Provide the (X, Y) coordinate of the cell's center where the given text is located.  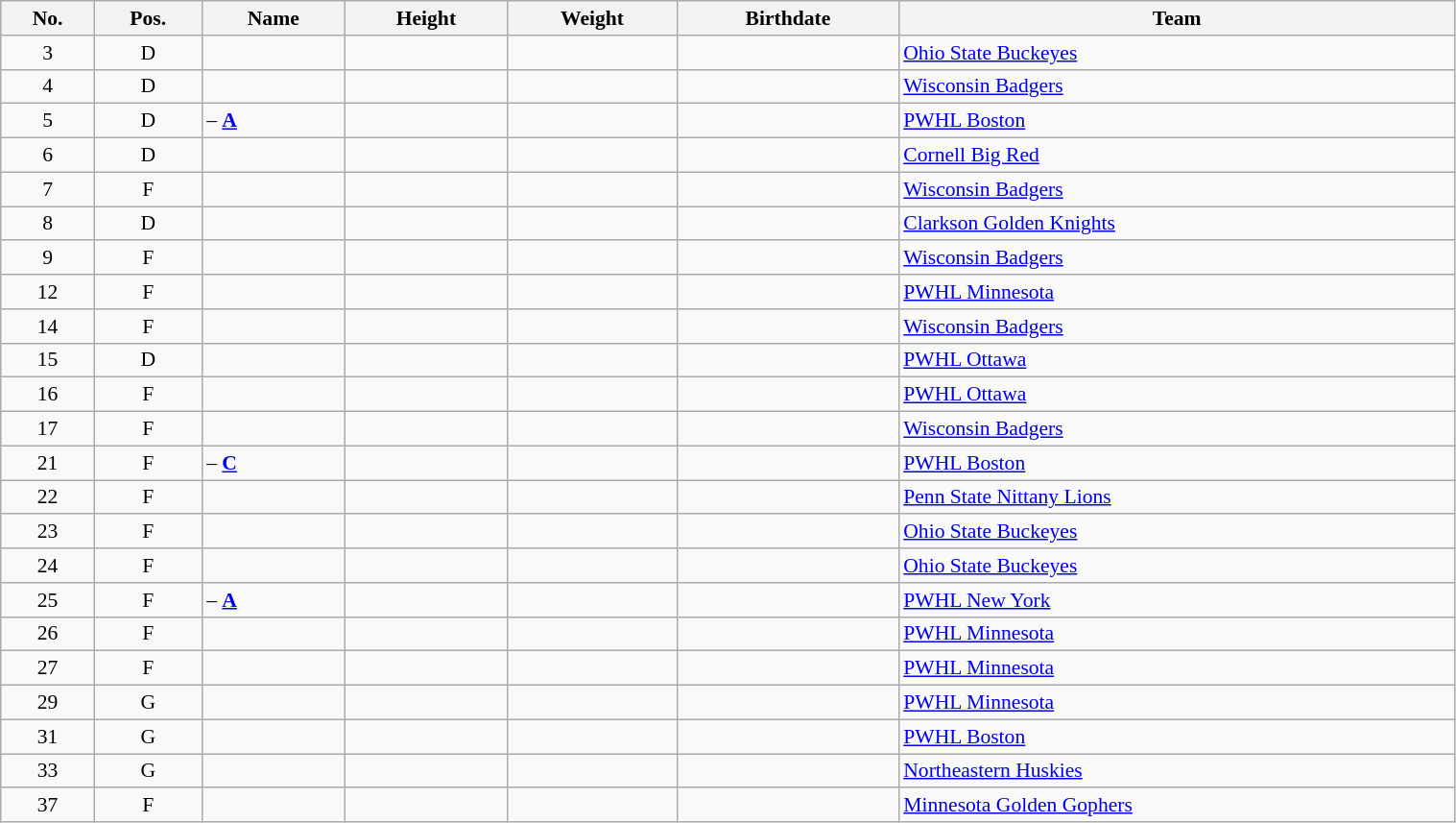
8 (48, 224)
21 (48, 463)
12 (48, 292)
Northeastern Huskies (1177, 771)
Weight (591, 18)
26 (48, 634)
23 (48, 532)
31 (48, 737)
Name (273, 18)
Minnesota Golden Gophers (1177, 806)
27 (48, 668)
16 (48, 395)
Birthdate (788, 18)
17 (48, 429)
14 (48, 327)
Cornell Big Red (1177, 156)
PWHL New York (1177, 600)
Height (426, 18)
Clarkson Golden Knights (1177, 224)
24 (48, 566)
3 (48, 53)
5 (48, 121)
Pos. (148, 18)
Penn State Nittany Lions (1177, 497)
33 (48, 771)
29 (48, 703)
No. (48, 18)
22 (48, 497)
Team (1177, 18)
– C (273, 463)
15 (48, 360)
4 (48, 86)
25 (48, 600)
37 (48, 806)
6 (48, 156)
9 (48, 258)
7 (48, 189)
